Extract the [X, Y] coordinate from the center of the cell holding the provided text.  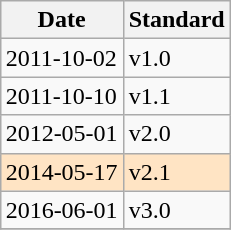
2012-05-01 [62, 134]
v3.0 [176, 210]
2011-10-10 [62, 96]
Date [62, 20]
Standard [176, 20]
2011-10-02 [62, 58]
v2.1 [176, 172]
v2.0 [176, 134]
v1.0 [176, 58]
2014-05-17 [62, 172]
2016-06-01 [62, 210]
v1.1 [176, 96]
